Provide the [X, Y] coordinate of the cell's center where the given text is located.  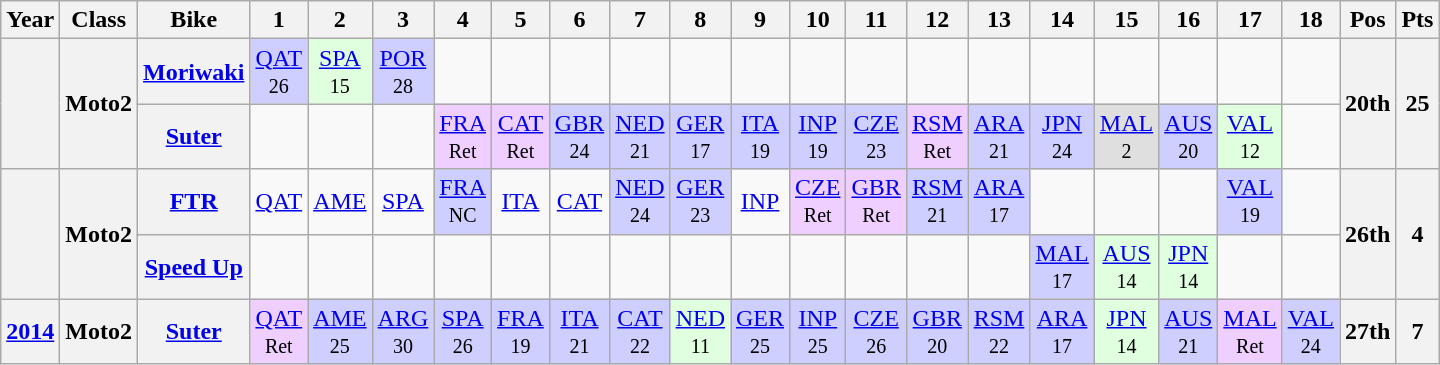
GER23 [700, 202]
26th [1368, 234]
3 [403, 20]
MAL17 [1062, 266]
Bike [194, 20]
CAT22 [640, 332]
AUS20 [1188, 136]
Class [99, 20]
QAT26 [279, 72]
SPA15 [340, 72]
AUS21 [1188, 332]
VAL24 [1310, 332]
FTR [194, 202]
INP [760, 202]
INP25 [818, 332]
15 [1126, 20]
NED11 [700, 332]
VAL12 [1250, 136]
11 [876, 20]
8 [700, 20]
14 [1062, 20]
QAT [279, 202]
ITA [521, 202]
12 [937, 20]
VAL19 [1250, 202]
17 [1250, 20]
GBRRet [876, 202]
CATRet [521, 136]
GER25 [760, 332]
Speed Up [194, 266]
SPA26 [463, 332]
9 [760, 20]
NED21 [640, 136]
FRANC [463, 202]
GBR20 [937, 332]
JPN24 [1062, 136]
CZE23 [876, 136]
RSMRet [937, 136]
INP19 [818, 136]
AUS14 [1126, 266]
Year [30, 20]
16 [1188, 20]
RSM21 [937, 202]
13 [999, 20]
2014 [30, 332]
ITA19 [760, 136]
Pos [1368, 20]
AME25 [340, 332]
1 [279, 20]
20th [1368, 104]
Moriwaki [194, 72]
Pts [1418, 20]
25 [1418, 104]
6 [579, 20]
POR28 [403, 72]
ARA21 [999, 136]
FRA19 [521, 332]
GBR24 [579, 136]
ITA21 [579, 332]
ARG30 [403, 332]
5 [521, 20]
CAT [579, 202]
27th [1368, 332]
MAL2 [1126, 136]
CZE26 [876, 332]
CZERet [818, 202]
FRARet [463, 136]
MALRet [1250, 332]
SPA [403, 202]
NED24 [640, 202]
QATRet [279, 332]
AME [340, 202]
2 [340, 20]
GER17 [700, 136]
RSM22 [999, 332]
10 [818, 20]
18 [1310, 20]
